Pinpoint the cell where the given text exists, returning its (x, y) midpoint coordinate. 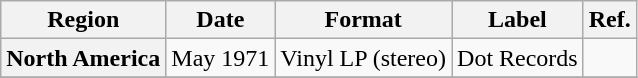
Region (84, 20)
Ref. (610, 20)
North America (84, 58)
Dot Records (518, 58)
Vinyl LP (stereo) (364, 58)
May 1971 (220, 58)
Format (364, 20)
Label (518, 20)
Date (220, 20)
